From the cell containing the given text, extract its center point as [X, Y] coordinate. 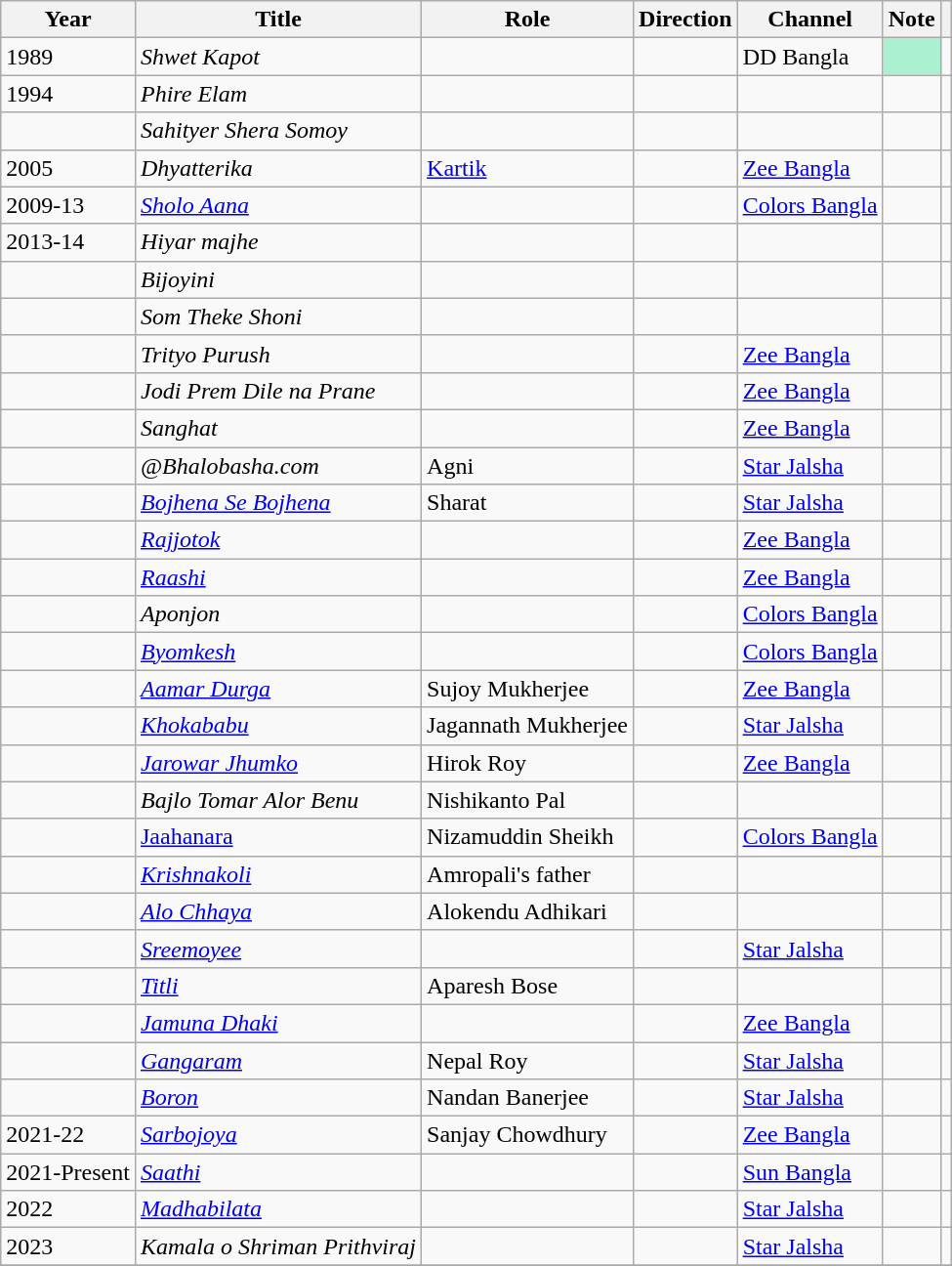
Jagannath Mukherjee [527, 726]
2009-13 [68, 205]
Jaahanara [277, 837]
Aparesh Bose [527, 986]
Trityo Purush [277, 354]
Khokababu [277, 726]
Nepal Roy [527, 1060]
Sreemoyee [277, 949]
Gangaram [277, 1060]
Year [68, 20]
Raashi [277, 577]
Kamala o Shriman Prithviraj [277, 1246]
Sujoy Mukherjee [527, 689]
Hiyar majhe [277, 242]
Role [527, 20]
Bajlo Tomar Alor Benu [277, 800]
Titli [277, 986]
Som Theke Shoni [277, 316]
Agni [527, 466]
Kartik [527, 168]
Sanjay Chowdhury [527, 1135]
Title [277, 20]
Jamuna Dhaki [277, 1023]
Saathi [277, 1172]
2013-14 [68, 242]
2023 [68, 1246]
Alo Chhaya [277, 911]
Sholo Aana [277, 205]
Sun Bangla [810, 1172]
Amropali's father [527, 874]
1989 [68, 57]
Jodi Prem Dile na Prane [277, 391]
Jarowar Jhumko [277, 763]
2021-22 [68, 1135]
DD Bangla [810, 57]
Sarbojoya [277, 1135]
Dhyatterika [277, 168]
Boron [277, 1098]
Channel [810, 20]
2021-Present [68, 1172]
Nizamuddin Sheikh [527, 837]
Note [912, 20]
2022 [68, 1209]
@Bhalobasha.com [277, 466]
Byomkesh [277, 652]
Krishnakoli [277, 874]
2005 [68, 168]
Direction [685, 20]
Aamar Durga [277, 689]
Shwet Kapot [277, 57]
1994 [68, 94]
Sahityer Shera Somoy [277, 131]
Bojhena Se Bojhena [277, 503]
Hirok Roy [527, 763]
Sanghat [277, 428]
Aponjon [277, 614]
Bijoyini [277, 279]
Nandan Banerjee [527, 1098]
Alokendu Adhikari [527, 911]
Phire Elam [277, 94]
Rajjotok [277, 540]
Nishikanto Pal [527, 800]
Sharat [527, 503]
Madhabilata [277, 1209]
